Locate the cell with the specified text and output its (x, y) center coordinate. 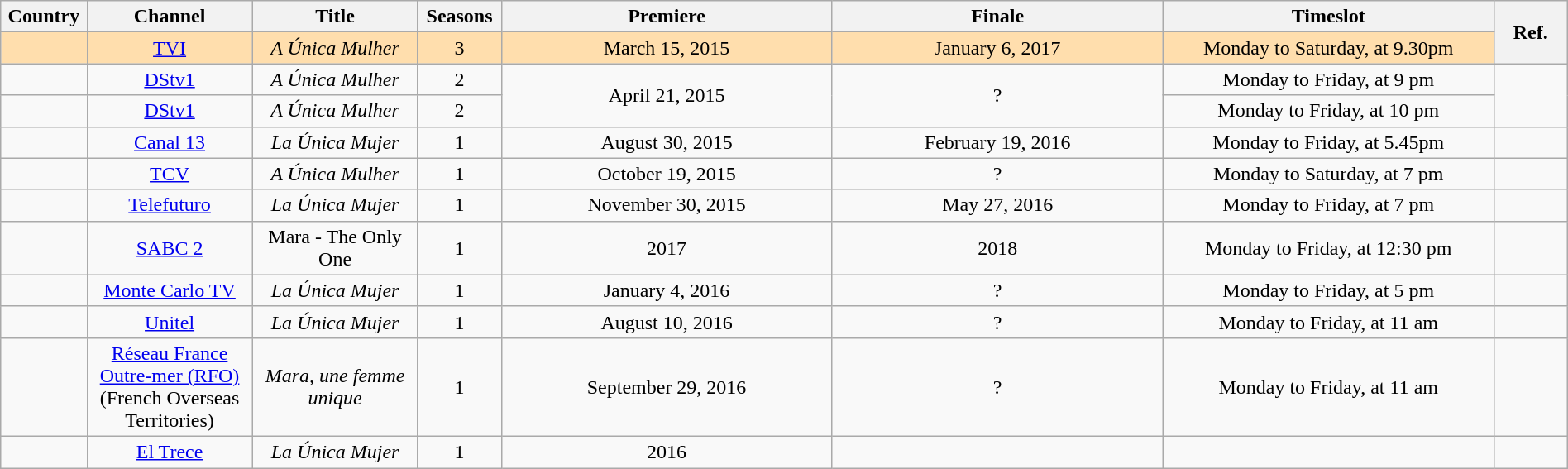
2018 (997, 248)
March 15, 2015 (667, 48)
El Trece (170, 452)
Monday to Friday, at 5.45pm (1328, 142)
November 30, 2015 (667, 205)
February 19, 2016 (997, 142)
Monday to Friday, at 9 pm (1328, 79)
TVI (170, 48)
September 29, 2016 (667, 387)
August 10, 2016 (667, 322)
Unitel (170, 322)
SABC 2 (170, 248)
Monte Carlo TV (170, 290)
Country (44, 17)
Monday to Saturday, at 9.30pm (1328, 48)
Monday to Friday, at 7 pm (1328, 205)
Channel (170, 17)
Monday to Friday, at 5 pm (1328, 290)
October 19, 2015 (667, 174)
Monday to Friday, at 10 pm (1328, 111)
April 21, 2015 (667, 95)
Title (335, 17)
3 (460, 48)
Réseau France Outre-mer (RFO) (French Overseas Territories) (170, 387)
2016 (667, 452)
August 30, 2015 (667, 142)
Seasons (460, 17)
Finale (997, 17)
Mara - The Only One (335, 248)
TCV (170, 174)
January 6, 2017 (997, 48)
Monday to Saturday, at 7 pm (1328, 174)
Timeslot (1328, 17)
May 27, 2016 (997, 205)
Ref. (1530, 32)
January 4, 2016 (667, 290)
Monday to Friday, at 12:30 pm (1328, 248)
Telefuturo (170, 205)
Canal 13 (170, 142)
Premiere (667, 17)
Mara, une femme unique (335, 387)
2017 (667, 248)
